Identify which cell holds the provided text, then report its [x, y] central coordinate. 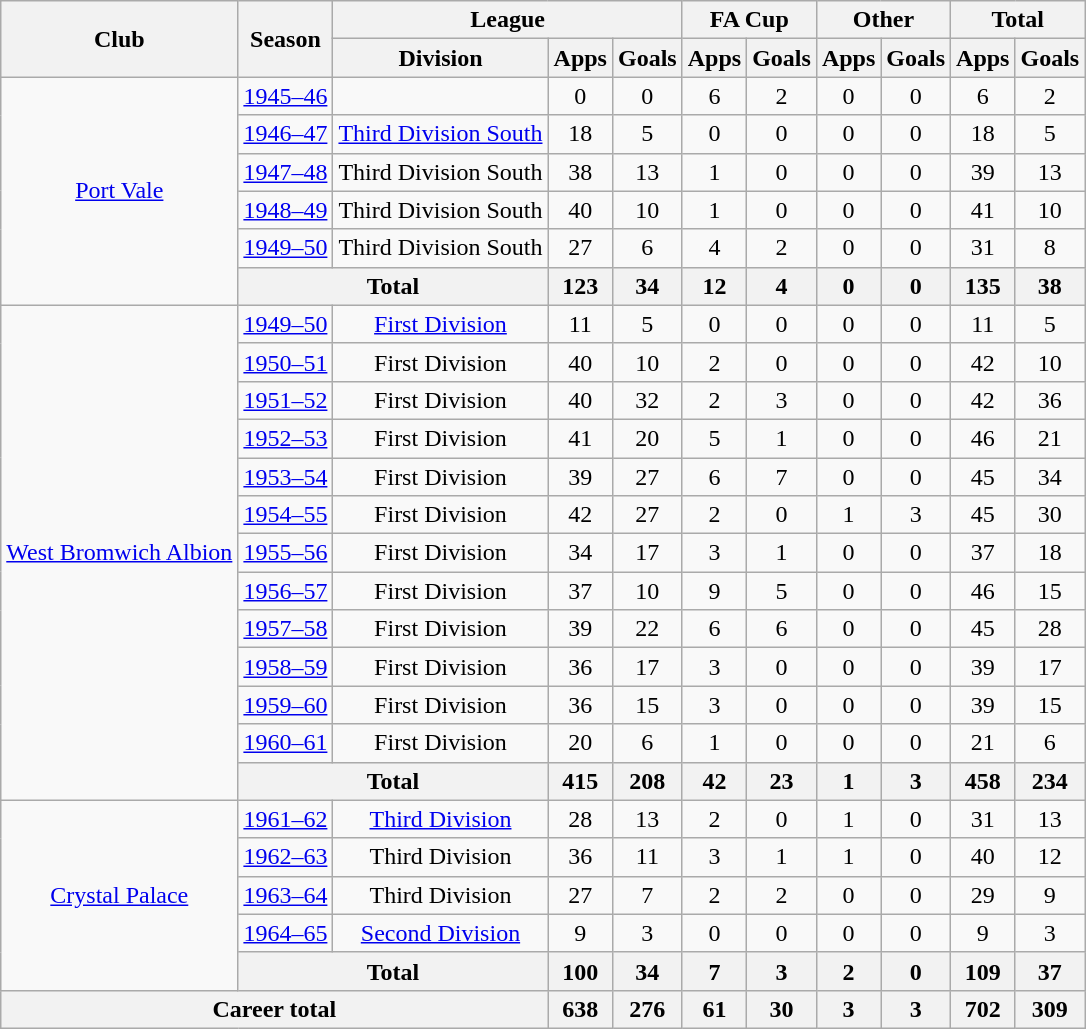
22 [647, 629]
Division [440, 58]
1964–65 [286, 933]
Season [286, 39]
123 [580, 286]
1957–58 [286, 629]
415 [580, 781]
1947–48 [286, 172]
FA Cup [749, 20]
Other [883, 20]
109 [983, 971]
1945–46 [286, 96]
29 [983, 895]
1958–59 [286, 667]
1952–53 [286, 438]
23 [782, 781]
Club [120, 39]
1960–61 [286, 743]
1959–60 [286, 705]
638 [580, 1009]
1950–51 [286, 362]
Second Division [440, 933]
1954–55 [286, 515]
Port Vale [120, 191]
1946–47 [286, 134]
208 [647, 781]
702 [983, 1009]
1955–56 [286, 553]
1951–52 [286, 400]
61 [714, 1009]
League [508, 20]
100 [580, 971]
1956–57 [286, 591]
1953–54 [286, 477]
West Bromwich Albion [120, 552]
1962–63 [286, 857]
Crystal Palace [120, 895]
1963–64 [286, 895]
32 [647, 400]
234 [1050, 781]
1948–49 [286, 210]
458 [983, 781]
309 [1050, 1009]
276 [647, 1009]
1961–62 [286, 819]
Career total [274, 1009]
8 [1050, 248]
135 [983, 286]
